Detect which cell encompasses the target text, then output its (x, y) center coordinate. 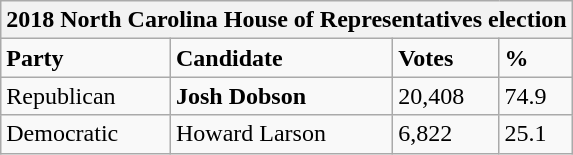
Candidate (281, 58)
20,408 (446, 96)
25.1 (536, 134)
6,822 (446, 134)
Party (86, 58)
74.9 (536, 96)
Democratic (86, 134)
Josh Dobson (281, 96)
Republican (86, 96)
% (536, 58)
Howard Larson (281, 134)
2018 North Carolina House of Representatives election (286, 20)
Votes (446, 58)
